Find where the given text appears and provide that cell's center as [x, y] coordinate. 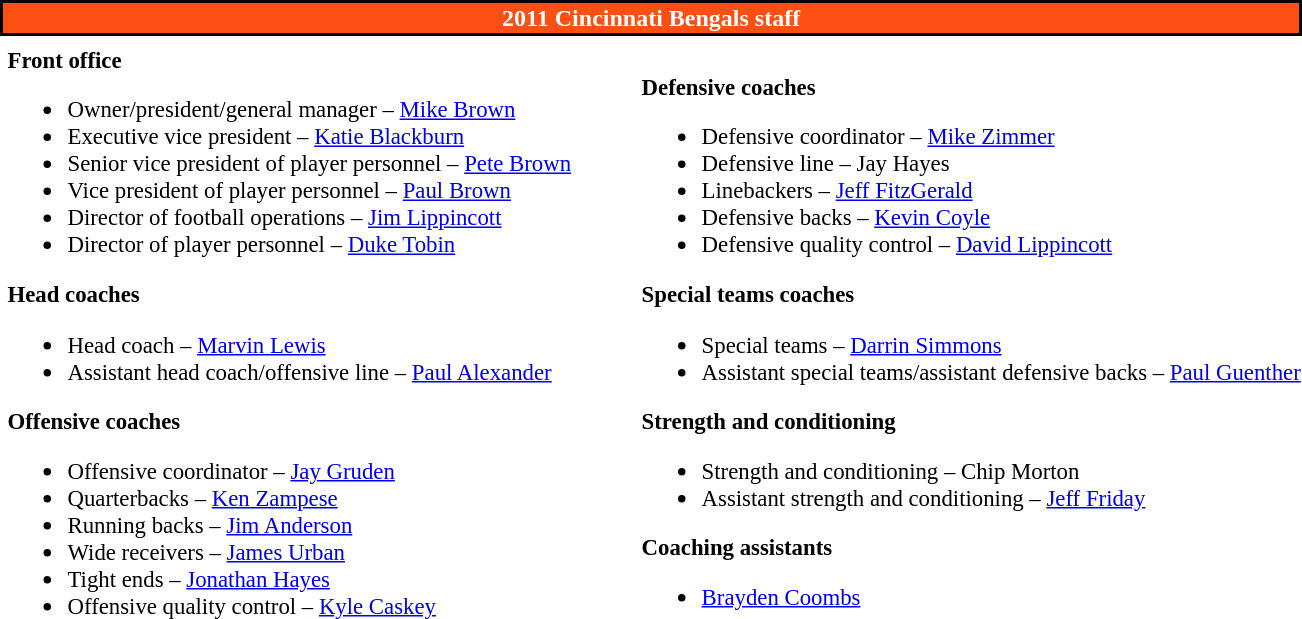
2011 Cincinnati Bengals staff [651, 18]
